Determine the [X, Y] coordinate at the center of the cell enclosing the given text.  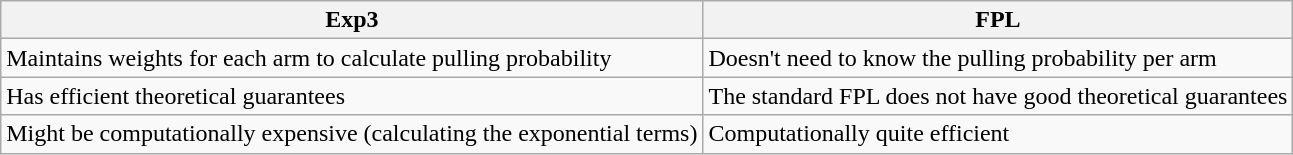
Has efficient theoretical guarantees [352, 96]
Exp3 [352, 20]
Maintains weights for each arm to calculate pulling probability [352, 58]
The standard FPL does not have good theoretical guarantees [998, 96]
Computationally quite efficient [998, 134]
FPL [998, 20]
Might be computationally expensive (calculating the exponential terms) [352, 134]
Doesn't need to know the pulling probability per arm [998, 58]
